Determine the (x, y) coordinate at the center of the cell enclosing the given text.  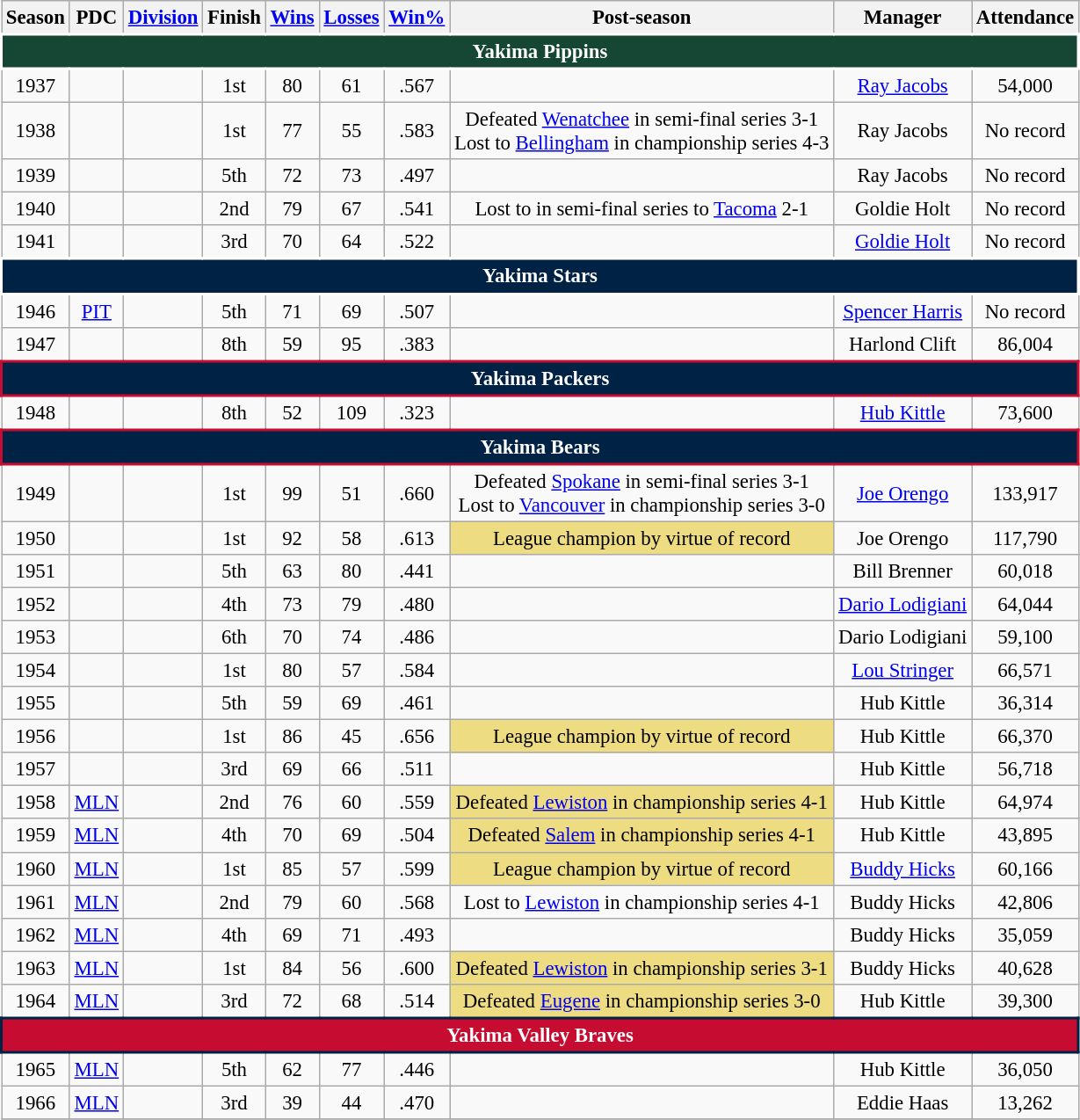
Season (36, 18)
74 (352, 637)
52 (292, 413)
66,571 (1026, 671)
36,314 (1026, 703)
Yakima Packers (540, 378)
54,000 (1026, 85)
39 (292, 1102)
PIT (97, 310)
92 (292, 538)
.599 (417, 869)
56,718 (1026, 769)
Yakima Stars (540, 276)
95 (352, 344)
1947 (36, 344)
Manager (903, 18)
36,050 (1026, 1069)
61 (352, 85)
84 (292, 968)
1938 (36, 132)
Wins (292, 18)
1948 (36, 413)
.493 (417, 935)
.583 (417, 132)
Defeated Lewiston in championship series 4-1 (641, 803)
1949 (36, 492)
64 (352, 242)
Defeated Salem in championship series 4-1 (641, 836)
Attendance (1026, 18)
86,004 (1026, 344)
Defeated Eugene in championship series 3-0 (641, 1001)
1954 (36, 671)
Losses (352, 18)
Yakima Valley Braves (540, 1036)
133,917 (1026, 492)
.567 (417, 85)
.480 (417, 604)
67 (352, 209)
1957 (36, 769)
109 (352, 413)
76 (292, 803)
Yakima Pippins (540, 51)
Lost to Lewiston in championship series 4-1 (641, 902)
1946 (36, 310)
60,166 (1026, 869)
1939 (36, 176)
51 (352, 492)
.441 (417, 571)
1963 (36, 968)
.613 (417, 538)
Post-season (641, 18)
.486 (417, 637)
1940 (36, 209)
63 (292, 571)
1962 (36, 935)
1952 (36, 604)
39,300 (1026, 1001)
1966 (36, 1102)
.507 (417, 310)
1959 (36, 836)
.514 (417, 1001)
.497 (417, 176)
43,895 (1026, 836)
6th (234, 637)
117,790 (1026, 538)
1941 (36, 242)
59,100 (1026, 637)
1964 (36, 1001)
Defeated Lewiston in championship series 3-1 (641, 968)
.656 (417, 737)
68 (352, 1001)
44 (352, 1102)
86 (292, 737)
66 (352, 769)
Spencer Harris (903, 310)
Defeated Wenatchee in semi-final series 3-1Lost to Bellingham in championship series 4-3 (641, 132)
.470 (417, 1102)
Lou Stringer (903, 671)
62 (292, 1069)
73,600 (1026, 413)
1956 (36, 737)
Bill Brenner (903, 571)
Lost to in semi-final series to Tacoma 2-1 (641, 209)
Harlond Clift (903, 344)
1960 (36, 869)
64,974 (1026, 803)
99 (292, 492)
Division (163, 18)
42,806 (1026, 902)
56 (352, 968)
.511 (417, 769)
Yakima Bears (540, 447)
.600 (417, 968)
1955 (36, 703)
.568 (417, 902)
1961 (36, 902)
.461 (417, 703)
1953 (36, 637)
66,370 (1026, 737)
1951 (36, 571)
60,018 (1026, 571)
Defeated Spokane in semi-final series 3-1Lost to Vancouver in championship series 3-0 (641, 492)
Win% (417, 18)
.504 (417, 836)
35,059 (1026, 935)
.660 (417, 492)
1937 (36, 85)
58 (352, 538)
.323 (417, 413)
55 (352, 132)
40,628 (1026, 968)
PDC (97, 18)
Finish (234, 18)
85 (292, 869)
.584 (417, 671)
1965 (36, 1069)
.541 (417, 209)
.446 (417, 1069)
45 (352, 737)
1950 (36, 538)
13,262 (1026, 1102)
Eddie Haas (903, 1102)
64,044 (1026, 604)
.522 (417, 242)
.383 (417, 344)
.559 (417, 803)
1958 (36, 803)
